Return [x, y] of the center of cell containing provided text 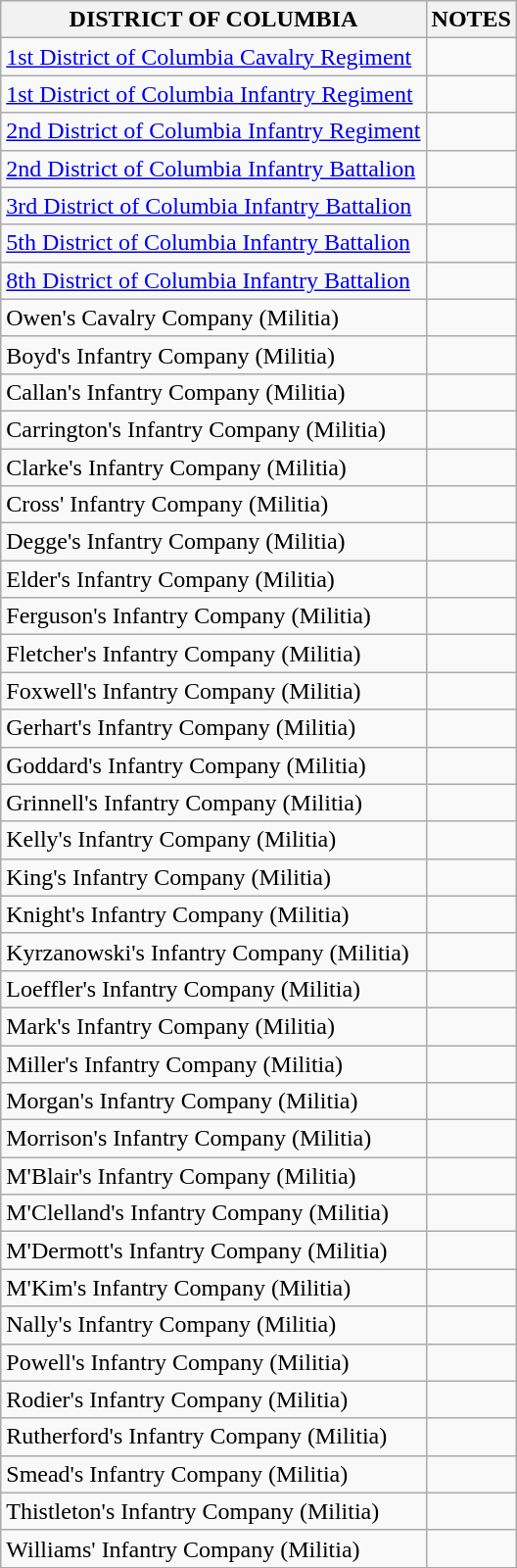
Knight's Infantry Company (Militia) [213, 914]
Cross' Infantry Company (Militia) [213, 505]
Smead's Infantry Company (Militia) [213, 1474]
M'Blair's Infantry Company (Militia) [213, 1176]
Clarke's Infantry Company (Militia) [213, 467]
Grinnell's Infantry Company (Militia) [213, 803]
Powell's Infantry Company (Militia) [213, 1362]
Morrison's Infantry Company (Militia) [213, 1139]
Callan's Infantry Company (Militia) [213, 392]
M'Dermott's Infantry Company (Militia) [213, 1250]
Rutherford's Infantry Company (Militia) [213, 1437]
Carrington's Infantry Company (Militia) [213, 429]
Degge's Infantry Company (Militia) [213, 542]
Rodier's Infantry Company (Militia) [213, 1399]
5th District of Columbia Infantry Battalion [213, 243]
NOTES [471, 20]
Ferguson's Infantry Company (Militia) [213, 616]
Owen's Cavalry Company (Militia) [213, 318]
Williams' Infantry Company (Militia) [213, 1548]
Gerhart's Infantry Company (Militia) [213, 728]
M'Kim's Infantry Company (Militia) [213, 1288]
Kelly's Infantry Company (Militia) [213, 840]
Miller's Infantry Company (Militia) [213, 1063]
Nally's Infantry Company (Militia) [213, 1325]
Foxwell's Infantry Company (Militia) [213, 691]
Mark's Infantry Company (Militia) [213, 1026]
1st District of Columbia Infantry Regiment [213, 94]
1st District of Columbia Cavalry Regiment [213, 57]
Fletcher's Infantry Company (Militia) [213, 654]
2nd District of Columbia Infantry Regiment [213, 131]
Boyd's Infantry Company (Militia) [213, 355]
King's Infantry Company (Militia) [213, 877]
Morgan's Infantry Company (Militia) [213, 1102]
2nd District of Columbia Infantry Battalion [213, 169]
Kyrzanowski's Infantry Company (Militia) [213, 952]
DISTRICT OF COLUMBIA [213, 20]
3rd District of Columbia Infantry Battalion [213, 206]
Loeffler's Infantry Company (Militia) [213, 989]
Elder's Infantry Company (Militia) [213, 579]
Goddard's Infantry Company (Militia) [213, 765]
8th District of Columbia Infantry Battalion [213, 280]
M'Clelland's Infantry Company (Militia) [213, 1213]
Thistleton's Infantry Company (Militia) [213, 1511]
